Locate the cell with the specified text and output its (x, y) center coordinate. 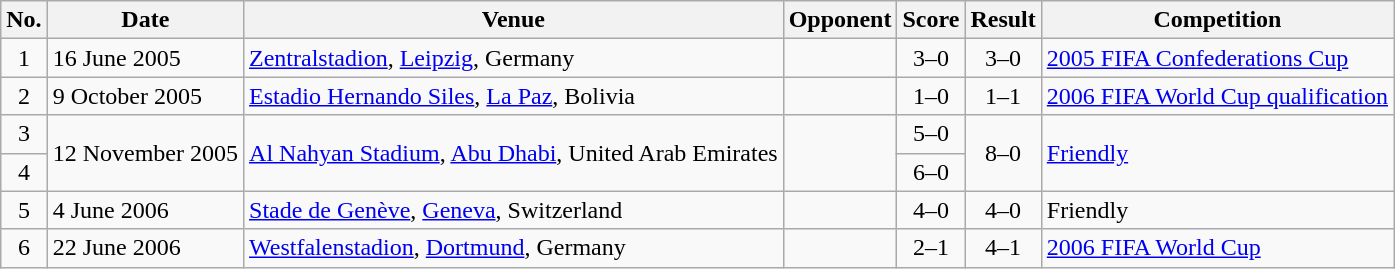
4 June 2006 (145, 210)
8–0 (1003, 153)
9 October 2005 (145, 96)
2006 FIFA World Cup qualification (1217, 96)
Result (1003, 20)
Score (931, 20)
2 (24, 96)
6 (24, 248)
Date (145, 20)
3 (24, 134)
Westfalenstadion, Dortmund, Germany (514, 248)
2005 FIFA Confederations Cup (1217, 58)
5 (24, 210)
2–1 (931, 248)
Stade de Genève, Geneva, Switzerland (514, 210)
5–0 (931, 134)
Venue (514, 20)
2006 FIFA World Cup (1217, 248)
Al Nahyan Stadium, Abu Dhabi, United Arab Emirates (514, 153)
No. (24, 20)
1–1 (1003, 96)
4 (24, 172)
6–0 (931, 172)
4–1 (1003, 248)
Competition (1217, 20)
1–0 (931, 96)
Opponent (840, 20)
Estadio Hernando Siles, La Paz, Bolivia (514, 96)
1 (24, 58)
12 November 2005 (145, 153)
22 June 2006 (145, 248)
Zentralstadion, Leipzig, Germany (514, 58)
16 June 2005 (145, 58)
